Determine the (x, y) coordinate at the center of the cell enclosing the given text.  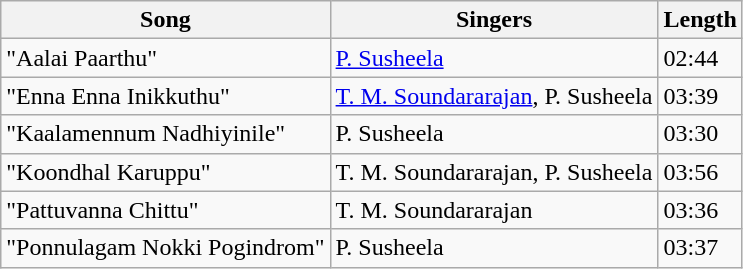
Length (700, 20)
Singers (494, 20)
02:44 (700, 58)
"Koondhal Karuppu" (166, 172)
T. M. Soundararajan (494, 210)
03:37 (700, 248)
"Aalai Paarthu" (166, 58)
03:36 (700, 210)
"Kaalamennum Nadhiyinile" (166, 134)
"Pattuvanna Chittu" (166, 210)
03:56 (700, 172)
03:30 (700, 134)
"Enna Enna Inikkuthu" (166, 96)
"Ponnulagam Nokki Pogindrom" (166, 248)
Song (166, 20)
03:39 (700, 96)
